Identify which cell holds the provided text, then report its [x, y] central coordinate. 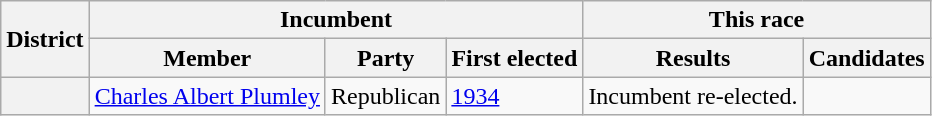
Member [207, 58]
Candidates [866, 58]
Republican [385, 96]
First elected [514, 58]
Incumbent [336, 20]
Results [693, 58]
This race [756, 20]
Charles Albert Plumley [207, 96]
District [45, 39]
1934 [514, 96]
Party [385, 58]
Incumbent re-elected. [693, 96]
